Find where the given text appears and provide that cell's center as (X, Y) coordinate. 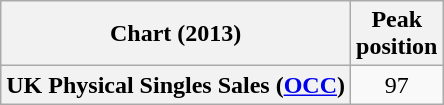
Peakposition (397, 34)
UK Physical Singles Sales (OCC) (176, 85)
97 (397, 85)
Chart (2013) (176, 34)
